Identify which cell holds the provided text, then report its (x, y) central coordinate. 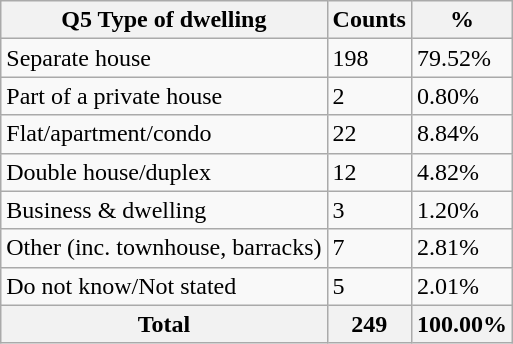
8.84% (462, 134)
Double house/duplex (164, 172)
5 (369, 286)
1.20% (462, 210)
Q5 Type of dwelling (164, 20)
2 (369, 96)
Business & dwelling (164, 210)
249 (369, 324)
3 (369, 210)
2.01% (462, 286)
Flat/apartment/condo (164, 134)
0.80% (462, 96)
100.00% (462, 324)
79.52% (462, 58)
Other (inc. townhouse, barracks) (164, 248)
Do not know/Not stated (164, 286)
Separate house (164, 58)
198 (369, 58)
Counts (369, 20)
Part of a private house (164, 96)
% (462, 20)
Total (164, 324)
12 (369, 172)
4.82% (462, 172)
22 (369, 134)
7 (369, 248)
2.81% (462, 248)
